Return (X, Y) of the center of cell containing provided text 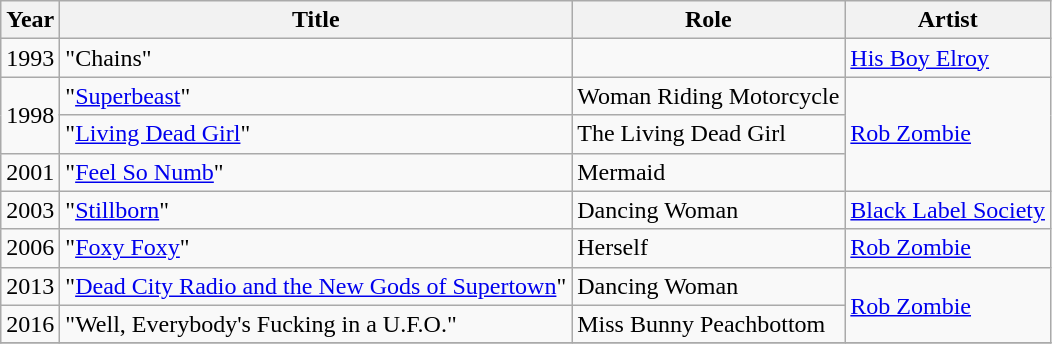
2003 (30, 210)
"Foxy Foxy" (316, 248)
2001 (30, 172)
2013 (30, 286)
Title (316, 20)
Role (708, 20)
Miss Bunny Peachbottom (708, 324)
"Superbeast" (316, 96)
"Dead City Radio and the New Gods of Supertown" (316, 286)
Herself (708, 248)
"Well, Everybody's Fucking in a U.F.O." (316, 324)
"Living Dead Girl" (316, 134)
1993 (30, 58)
Woman Riding Motorcycle (708, 96)
"Feel So Numb" (316, 172)
Artist (948, 20)
2016 (30, 324)
2006 (30, 248)
"Stillborn" (316, 210)
His Boy Elroy (948, 58)
The Living Dead Girl (708, 134)
Black Label Society (948, 210)
Year (30, 20)
"Chains" (316, 58)
Mermaid (708, 172)
1998 (30, 115)
